Scan for the cell matching the given text and deliver its [x, y] coordinate at center. 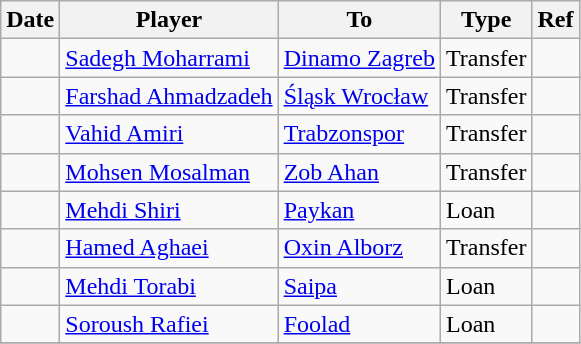
Date [30, 20]
Saipa [359, 286]
Paykan [359, 210]
Zob Ahan [359, 172]
Soroush Rafiei [169, 324]
Farshad Ahmadzadeh [169, 96]
Mehdi Torabi [169, 286]
Vahid Amiri [169, 134]
Dinamo Zagreb [359, 58]
Hamed Aghaei [169, 248]
Trabzonspor [359, 134]
To [359, 20]
Type [486, 20]
Mehdi Shiri [169, 210]
Player [169, 20]
Ref [556, 20]
Śląsk Wrocław [359, 96]
Mohsen Mosalman [169, 172]
Foolad [359, 324]
Oxin Alborz [359, 248]
Sadegh Moharrami [169, 58]
